From the cell containing the given text, extract its center point as [x, y] coordinate. 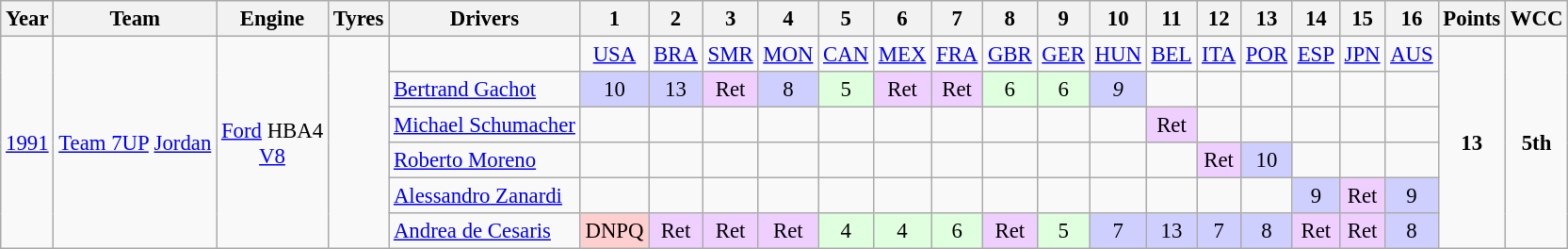
ESP [1316, 55]
Year [27, 19]
AUS [1412, 55]
Roberto Moreno [485, 160]
Drivers [485, 19]
CAN [846, 55]
ITA [1219, 55]
FRA [957, 55]
15 [1362, 19]
Alessandro Zanardi [485, 196]
Points [1471, 19]
HUN [1118, 55]
SMR [731, 55]
11 [1172, 19]
WCC [1536, 19]
Tyres [358, 19]
Michael Schumacher [485, 125]
BRA [676, 55]
Team [136, 19]
USA [614, 55]
12 [1219, 19]
MEX [902, 55]
16 [1412, 19]
3 [731, 19]
Andrea de Cesaris [485, 231]
MON [788, 55]
JPN [1362, 55]
DNPQ [614, 231]
2 [676, 19]
GBR [1010, 55]
Engine [273, 19]
BEL [1172, 55]
GER [1063, 55]
14 [1316, 19]
1 [614, 19]
Bertrand Gachot [485, 90]
POR [1266, 55]
